Locate the cell with the specified text and output its (X, Y) center coordinate. 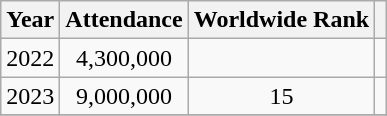
Worldwide Rank (281, 20)
2022 (30, 58)
Attendance (124, 20)
Year (30, 20)
4,300,000 (124, 58)
15 (281, 96)
9,000,000 (124, 96)
2023 (30, 96)
